Provide the [X, Y] coordinate of the cell's center where the given text is located.  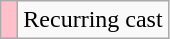
Recurring cast [93, 20]
